Find where the given text appears and provide that cell's center as [X, Y] coordinate. 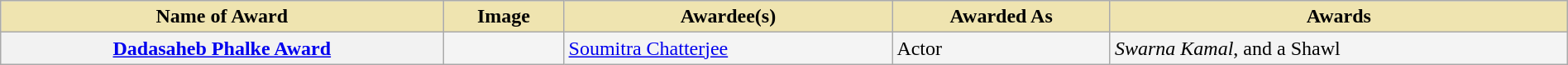
Awards [1338, 17]
Dadasaheb Phalke Award [222, 48]
Name of Award [222, 17]
Soumitra Chatterjee [728, 48]
Image [504, 17]
Awarded As [1002, 17]
Swarna Kamal, and a Shawl [1338, 48]
Awardee(s) [728, 17]
Actor [1002, 48]
